For the text-containing cell, return its midpoint in (X, Y) coordinate format. 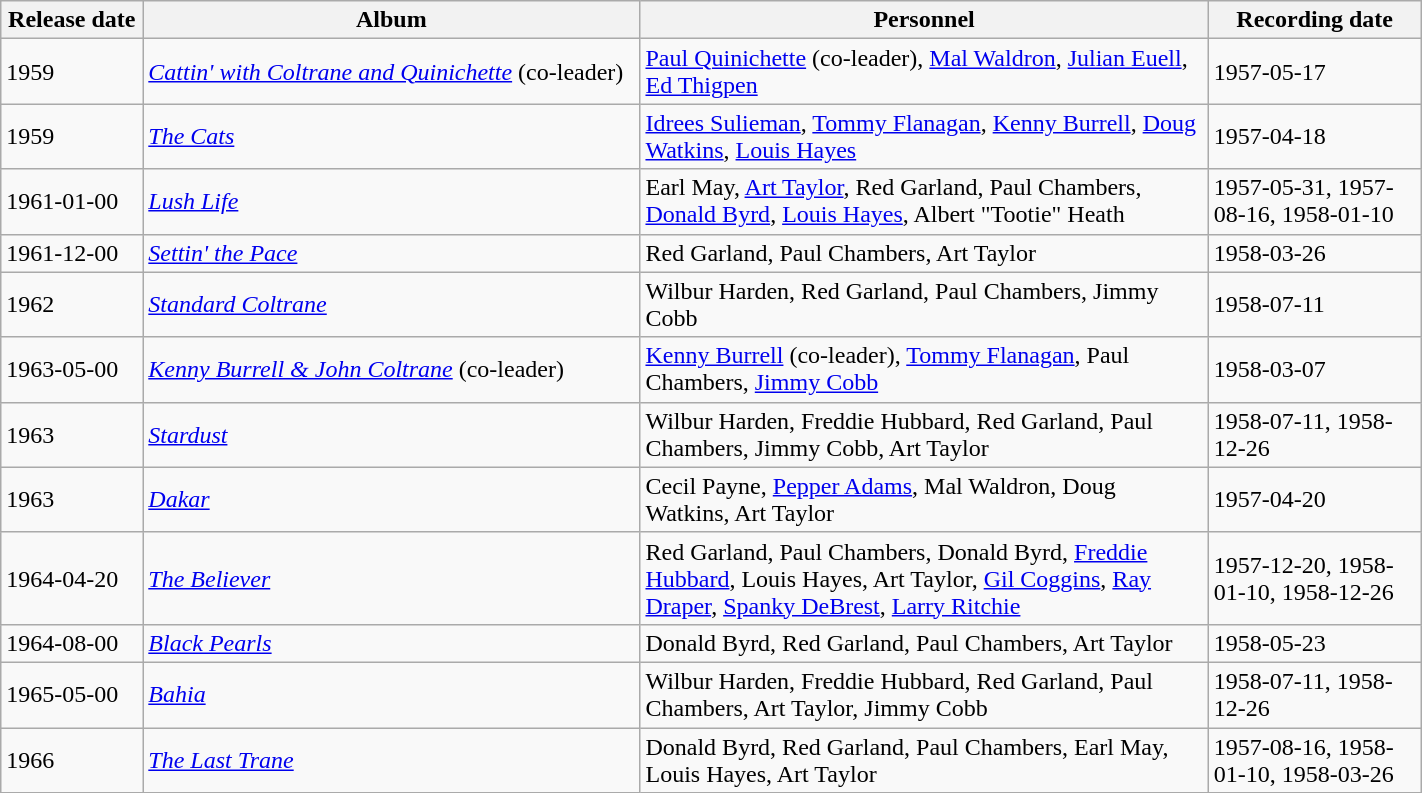
1962 (72, 304)
Stardust (392, 434)
Kenny Burrell & John Coltrane (co-leader) (392, 370)
1964-04-20 (72, 578)
Red Garland, Paul Chambers, Donald Byrd, Freddie Hubbard, Louis Hayes, Art Taylor, Gil Coggins, Ray Draper, Spanky DeBrest, Larry Ritchie (924, 578)
1958-05-23 (1314, 643)
Wilbur Harden, Red Garland, Paul Chambers, Jimmy Cobb (924, 304)
Lush Life (392, 202)
Release date (72, 20)
Wilbur Harden, Freddie Hubbard, Red Garland, Paul Chambers, Art Taylor, Jimmy Cobb (924, 694)
1957-05-31, 1957-08-16, 1958-01-10 (1314, 202)
Cecil Payne, Pepper Adams, Mal Waldron, Doug Watkins, Art Taylor (924, 500)
1958-03-07 (1314, 370)
1964-08-00 (72, 643)
1957-08-16, 1958-01-10, 1958-03-26 (1314, 760)
Donald Byrd, Red Garland, Paul Chambers, Earl May, Louis Hayes, Art Taylor (924, 760)
Bahia (392, 694)
Recording date (1314, 20)
1958-03-26 (1314, 253)
Album (392, 20)
Standard Coltrane (392, 304)
1957-12-20, 1958-01-10, 1958-12-26 (1314, 578)
1961-01-00 (72, 202)
Black Pearls (392, 643)
Paul Quinichette (co-leader), Mal Waldron, Julian Euell, Ed Thigpen (924, 72)
The Believer (392, 578)
Red Garland, Paul Chambers, Art Taylor (924, 253)
1965-05-00 (72, 694)
1957-05-17 (1314, 72)
Personnel (924, 20)
The Last Trane (392, 760)
1963-05-00 (72, 370)
Kenny Burrell (co-leader), Tommy Flanagan, Paul Chambers, Jimmy Cobb (924, 370)
Dakar (392, 500)
Settin' the Pace (392, 253)
1958-07-11 (1314, 304)
1966 (72, 760)
Wilbur Harden, Freddie Hubbard, Red Garland, Paul Chambers, Jimmy Cobb, Art Taylor (924, 434)
1957-04-18 (1314, 136)
The Cats (392, 136)
Earl May, Art Taylor, Red Garland, Paul Chambers, Donald Byrd, Louis Hayes, Albert "Tootie" Heath (924, 202)
1961-12-00 (72, 253)
1957-04-20 (1314, 500)
Idrees Sulieman, Tommy Flanagan, Kenny Burrell, Doug Watkins, Louis Hayes (924, 136)
Donald Byrd, Red Garland, Paul Chambers, Art Taylor (924, 643)
Cattin' with Coltrane and Quinichette (co-leader) (392, 72)
